Pinpoint the cell where the given text exists, returning its (X, Y) midpoint coordinate. 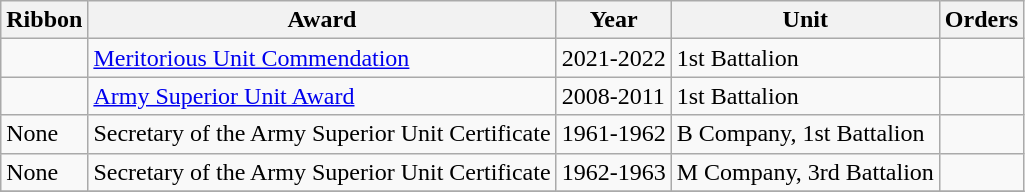
Meritorious Unit Commendation (322, 58)
Ribbon (44, 20)
Year (614, 20)
1961-1962 (614, 134)
1962-1963 (614, 172)
Unit (805, 20)
B Company, 1st Battalion (805, 134)
Army Superior Unit Award (322, 96)
Orders (981, 20)
2021-2022 (614, 58)
Award (322, 20)
M Company, 3rd Battalion (805, 172)
2008-2011 (614, 96)
